Capture the cell that displays the provided text and extract its [x, y] central coordinate. 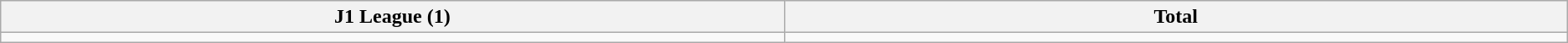
J1 League (1) [392, 17]
Total [1176, 17]
